Return the (X, Y) coordinate for the center point of the cell that contains the specified text.  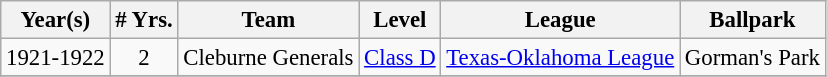
Ballpark (753, 20)
Gorman's Park (753, 58)
# Yrs. (144, 20)
Class D (400, 58)
League (560, 20)
Team (268, 20)
2 (144, 58)
1921-1922 (56, 58)
Cleburne Generals (268, 58)
Texas-Oklahoma League (560, 58)
Level (400, 20)
Year(s) (56, 20)
